Provide the [x, y] coordinate of the cell's center where the given text is located.  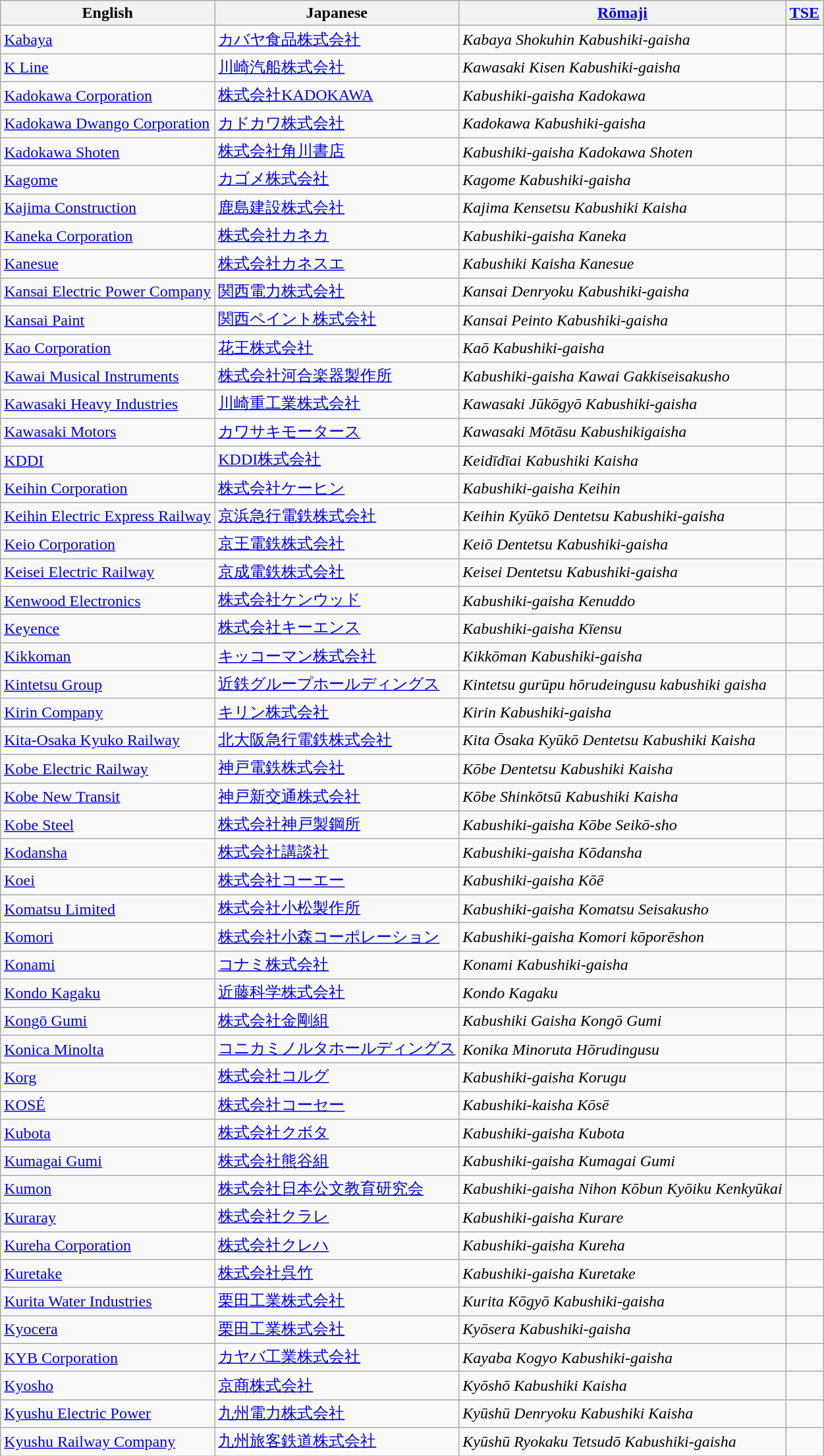
キッコーマン株式会社 [337, 656]
Kurita Water Industries [108, 1302]
Kikkōman Kabushiki-gaisha [622, 656]
Kabushiki-gaisha Kumagai Gumi [622, 1161]
Kadokawa Corporation [108, 96]
株式会社河合楽器製作所 [337, 377]
Kabushiki-gaisha Korugu [622, 1078]
Konica Minolta [108, 1049]
関西ペイント株式会社 [337, 320]
Kirin Kabushiki-gaisha [622, 713]
株式会社クレハ [337, 1245]
Kao Corporation [108, 348]
Konami [108, 965]
Keihin Electric Express Railway [108, 517]
株式会社クボタ [337, 1133]
鹿島建設株式会社 [337, 208]
Kagome Kabushiki-gaisha [622, 181]
KDDI [108, 460]
Kabushiki-gaisha Kadokawa [622, 96]
Keyence [108, 629]
株式会社熊谷組 [337, 1161]
Kōbe Dentetsu Kabushiki Kaisha [622, 768]
Kajima Construction [108, 208]
Kawasaki Motors [108, 432]
Kongō Gumi [108, 1021]
Kobe Electric Railway [108, 768]
コナミ株式会社 [337, 965]
カドカワ株式会社 [337, 124]
Kabushiki-gaisha Nihon Kōbun Kyōiku Kenkyūkai [622, 1190]
京成電鉄株式会社 [337, 573]
株式会社講談社 [337, 853]
Japanese [337, 13]
キリン株式会社 [337, 713]
Kuretake [108, 1274]
Kurita Kōgyō Kabushiki-gaisha [622, 1302]
Kyūshū Denryoku Kabushiki Kaisha [622, 1414]
Kadokawa Shoten [108, 152]
Kintetsu Group [108, 685]
株式会社コルグ [337, 1078]
Keisei Electric Railway [108, 573]
カヤバ工業株式会社 [337, 1357]
Kyocera [108, 1330]
Kodansha [108, 853]
Kabushiki-gaisha Keihin [622, 489]
Kabushiki-gaisha Kuretake [622, 1274]
株式会社カネスエ [337, 264]
カバヤ食品株式会社 [337, 40]
Kirin Company [108, 713]
KDDI株式会社 [337, 460]
Kabushiki Kaisha Kanesue [622, 264]
Kabushiki-gaisha Kōbe Seikō-sho [622, 825]
Kabushiki-gaisha Komatsu Seisakusho [622, 909]
Kubota [108, 1133]
Kansai Denryoku Kabushiki-gaisha [622, 293]
Keiō Dentetsu Kabushiki-gaisha [622, 544]
Kabushiki-gaisha Kōē [622, 882]
Kabushiki-gaisha Kureha [622, 1245]
Kintetsu gurūpu hōrudeingusu kabushiki gaisha [622, 685]
近藤科学株式会社 [337, 994]
Kuraray [108, 1218]
Kobe Steel [108, 825]
株式会社コーエー [337, 882]
Kyōshō Kabushiki Kaisha [622, 1386]
KYB Corporation [108, 1357]
Kawasaki Jūkōgyō Kabushiki-gaisha [622, 405]
株式会社ケンウッド [337, 601]
株式会社クラレ [337, 1218]
Komori [108, 937]
近鉄グループホールディングス [337, 685]
株式会社KADOKAWA [337, 96]
川崎重工業株式会社 [337, 405]
Kabushiki-gaisha Kubota [622, 1133]
Kadokawa Dwango Corporation [108, 124]
株式会社ケーヒン [337, 489]
Kagome [108, 181]
株式会社小松製作所 [337, 909]
Kabushiki-gaisha Kīensu [622, 629]
Kenwood Electronics [108, 601]
Konika Minoruta Hōrudingusu [622, 1049]
京王電鉄株式会社 [337, 544]
Kureha Corporation [108, 1245]
株式会社小森コーポレーション [337, 937]
Keidīdīai Kabushiki Kaisha [622, 460]
Kawasaki Mōtāsu Kabushikigaisha [622, 432]
株式会社神戸製鋼所 [337, 825]
K Line [108, 67]
Kadokawa Kabushiki-gaisha [622, 124]
Rōmaji [622, 13]
Kyushu Railway Company [108, 1442]
KOSÉ [108, 1106]
Kabushiki-gaisha Kōdansha [622, 853]
カワサキモータース [337, 432]
Kobe New Transit [108, 797]
Keisei Dentetsu Kabushiki-gaisha [622, 573]
Kawasaki Heavy Industries [108, 405]
関西電力株式会社 [337, 293]
京商株式会社 [337, 1386]
株式会社コーセー [337, 1106]
株式会社キーエンス [337, 629]
English [108, 13]
九州電力株式会社 [337, 1414]
Kabushiki-gaisha Kadokawa Shoten [622, 152]
コニカミノルタホールディングス [337, 1049]
Kabushiki-gaisha Kenuddo [622, 601]
Keio Corporation [108, 544]
Kawai Musical Instruments [108, 377]
Kita-Osaka Kyuko Railway [108, 741]
Kabushiki-kaisha Kōsē [622, 1106]
Kabaya [108, 40]
Korg [108, 1078]
株式会社呉竹 [337, 1274]
Kumon [108, 1190]
九州旅客鉄道株式会社 [337, 1442]
Kabushiki Gaisha Kongō Gumi [622, 1021]
Kajima Kensetsu Kabushiki Kaisha [622, 208]
Kabaya Shokuhin Kabushiki-gaisha [622, 40]
Kanesue [108, 264]
Kawasaki Kisen Kabushiki-gaisha [622, 67]
神戸新交通株式会社 [337, 797]
Konami Kabushiki-gaisha [622, 965]
TSE [804, 13]
Komatsu Limited [108, 909]
川崎汽船株式会社 [337, 67]
Kaō Kabushiki-gaisha [622, 348]
株式会社金剛組 [337, 1021]
Keihin Corporation [108, 489]
Kabushiki-gaisha Kaneka [622, 236]
花王株式会社 [337, 348]
Kaneka Corporation [108, 236]
Kyōsera Kabushiki-gaisha [622, 1330]
Kabushiki-gaisha Komori kōporēshon [622, 937]
Kabushiki-gaisha Kawai Gakkiseisakusho [622, 377]
株式会社日本公文教育研究会 [337, 1190]
Kikkoman [108, 656]
Kyosho [108, 1386]
株式会社カネカ [337, 236]
Kumagai Gumi [108, 1161]
Kansai Paint [108, 320]
Kayaba Kogyo Kabushiki-gaisha [622, 1357]
Kōbe Shinkōtsū Kabushiki Kaisha [622, 797]
Kansai Electric Power Company [108, 293]
京浜急行電鉄株式会社 [337, 517]
Kabushiki-gaisha Kurare [622, 1218]
Kyūshū Ryokaku Tetsudō Kabushiki-gaisha [622, 1442]
Kyushu Electric Power [108, 1414]
Kita Ōsaka Kyūkō Dentetsu Kabushiki Kaisha [622, 741]
Keihin Kyūkō Dentetsu Kabushiki-gaisha [622, 517]
カゴメ株式会社 [337, 181]
Koei [108, 882]
Kansai Peinto Kabushiki-gaisha [622, 320]
株式会社角川書店 [337, 152]
神戸電鉄株式会社 [337, 768]
北大阪急行電鉄株式会社 [337, 741]
